Provide the [X, Y] coordinate of the cell's center where the given text is located.  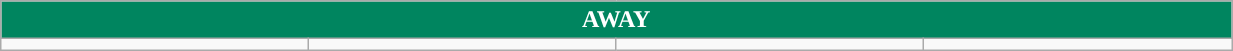
AWAY [616, 20]
